Scan for the cell matching the given text and deliver its [x, y] coordinate at center. 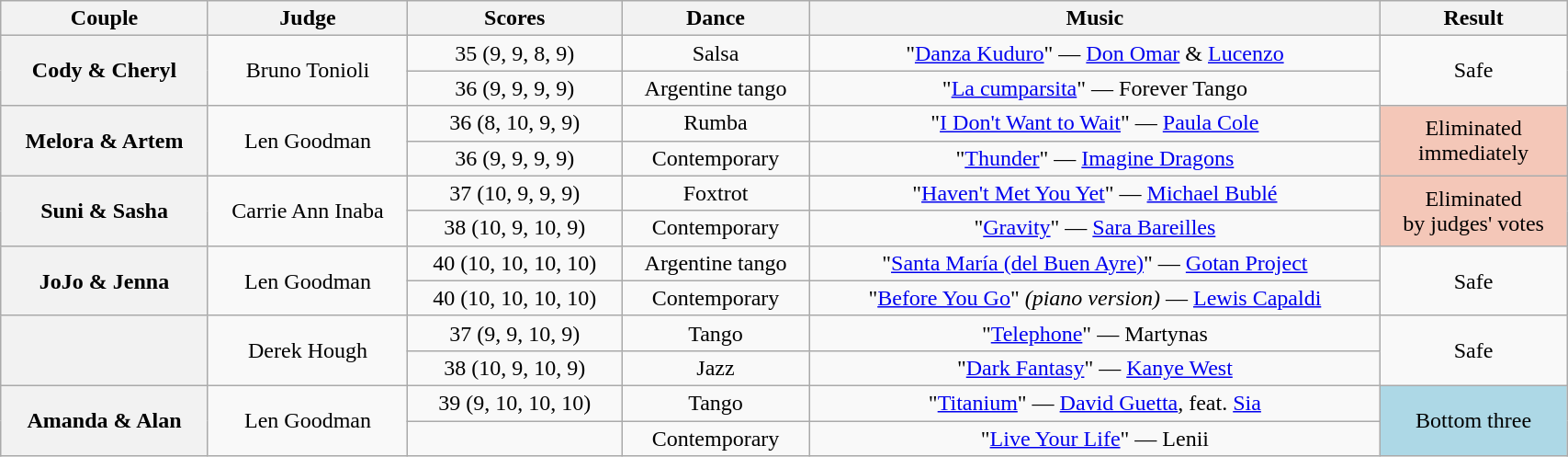
"Santa María (del Buen Ayre)" — Gotan Project [1095, 263]
Bruno Tonioli [307, 71]
Carrie Ann Inaba [307, 211]
37 (9, 9, 10, 9) [514, 333]
"Thunder" — Imagine Dragons [1095, 158]
37 (10, 9, 9, 9) [514, 193]
"I Don't Want to Wait" — Paula Cole [1095, 123]
Cody & Cheryl [105, 71]
Dance [716, 18]
Scores [514, 18]
"Danza Kuduro" — Don Omar & Lucenzo [1095, 53]
39 (9, 10, 10, 10) [514, 403]
Suni & Sasha [105, 211]
Melora & Artem [105, 141]
"Gravity" — Sara Bareilles [1095, 228]
"La cumparsita" — Forever Tango [1095, 88]
"Live Your Life" — Lenii [1095, 439]
Eliminatedby judges' votes [1473, 211]
Result [1473, 18]
Eliminatedimmediately [1473, 141]
"Titanium" — David Guetta, feat. Sia [1095, 403]
Couple [105, 18]
Salsa [716, 53]
Judge [307, 18]
"Haven't Met You Yet" — Michael Bublé [1095, 193]
Foxtrot [716, 193]
Jazz [716, 368]
Bottom three [1473, 420]
Amanda & Alan [105, 420]
35 (9, 9, 8, 9) [514, 53]
"Before You Go" (piano version) — Lewis Capaldi [1095, 298]
Rumba [716, 123]
"Telephone" — Martynas [1095, 333]
"Dark Fantasy" — Kanye West [1095, 368]
Derek Hough [307, 350]
36 (8, 10, 9, 9) [514, 123]
Music [1095, 18]
JoJo & Jenna [105, 280]
